Pinpoint the cell where the given text exists, returning its [x, y] midpoint coordinate. 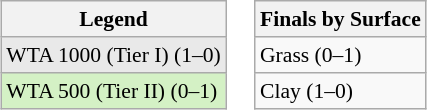
Grass (0–1) [340, 55]
Finals by Surface [340, 19]
WTA 500 (Tier II) (0–1) [114, 91]
Legend [114, 19]
Clay (1–0) [340, 91]
WTA 1000 (Tier I) (1–0) [114, 55]
